Extract the (X, Y) coordinate from the center of the cell holding the provided text.  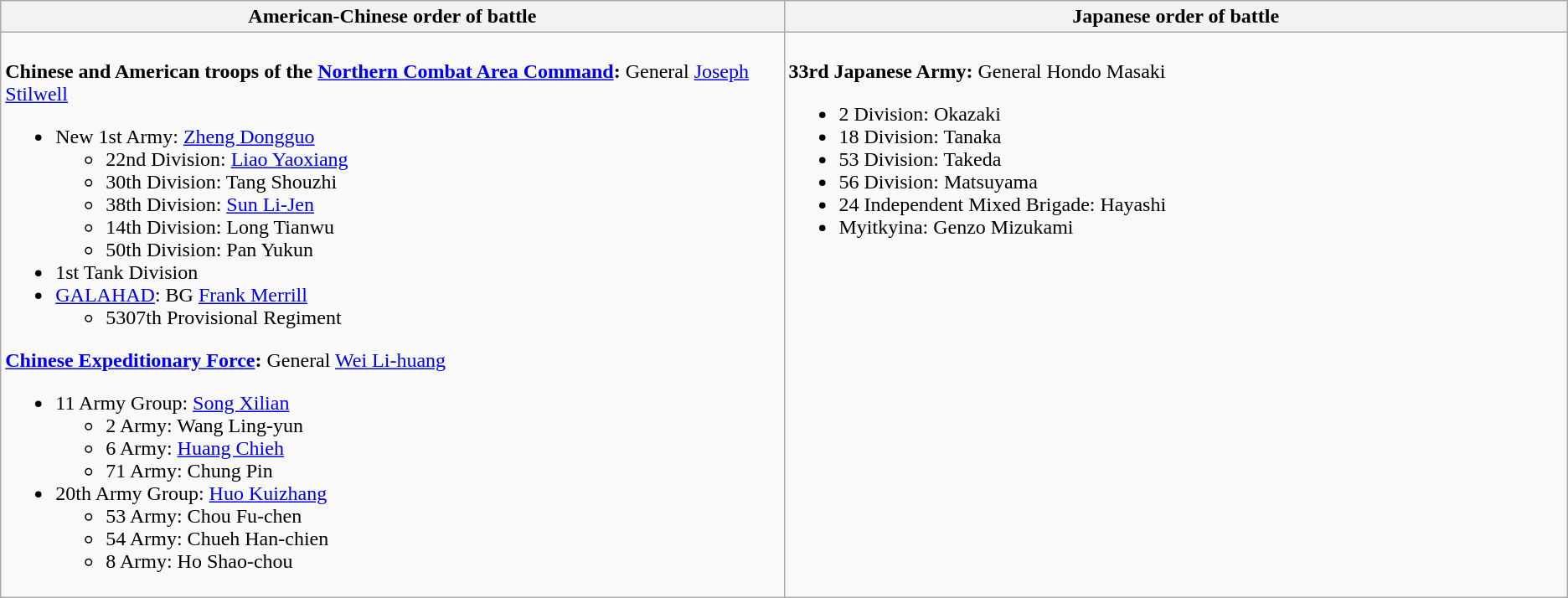
American-Chinese order of battle (392, 17)
Japanese order of battle (1176, 17)
